Find where the given text appears and provide that cell's center as (x, y) coordinate. 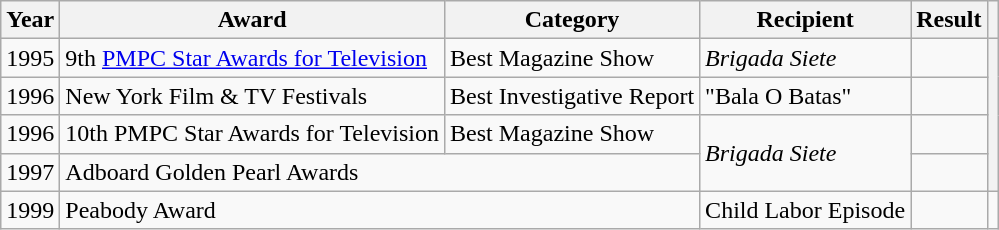
Adboard Golden Pearl Awards (380, 172)
1999 (30, 210)
Category (572, 20)
Award (252, 20)
Best Investigative Report (572, 96)
Year (30, 20)
New York Film & TV Festivals (252, 96)
Recipient (806, 20)
9th PMPC Star Awards for Television (252, 58)
10th PMPC Star Awards for Television (252, 134)
Peabody Award (380, 210)
"Bala O Batas" (806, 96)
1995 (30, 58)
Child Labor Episode (806, 210)
1997 (30, 172)
Result (949, 20)
